Provide the (X, Y) coordinate of the cell's center where the given text is located.  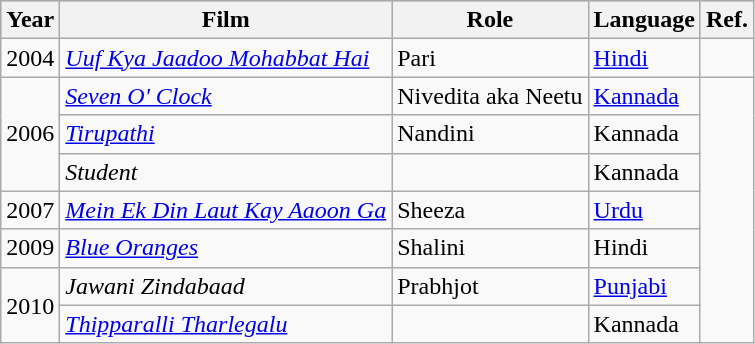
2004 (30, 58)
Punjabi (644, 286)
Blue Oranges (226, 248)
Student (226, 172)
Uuf Kya Jaadoo Mohabbat Hai (226, 58)
2010 (30, 305)
Thipparalli Tharlegalu (226, 324)
Seven O' Clock (226, 96)
Nandini (490, 134)
Year (30, 20)
Shalini (490, 248)
2006 (30, 134)
Tirupathi (226, 134)
Urdu (644, 210)
Role (490, 20)
Prabhjot (490, 286)
2009 (30, 248)
Nivedita aka Neetu (490, 96)
Sheeza (490, 210)
Language (644, 20)
Ref. (726, 20)
Mein Ek Din Laut Kay Aaoon Ga (226, 210)
Jawani Zindabaad (226, 286)
Film (226, 20)
2007 (30, 210)
Pari (490, 58)
